Capture the cell that displays the provided text and extract its (X, Y) central coordinate. 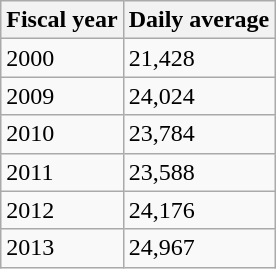
23,588 (199, 172)
2012 (62, 210)
23,784 (199, 134)
24,176 (199, 210)
24,024 (199, 96)
2013 (62, 248)
24,967 (199, 248)
2011 (62, 172)
2000 (62, 58)
Daily average (199, 20)
Fiscal year (62, 20)
2010 (62, 134)
2009 (62, 96)
21,428 (199, 58)
